Capture the cell that displays the provided text and extract its [X, Y] central coordinate. 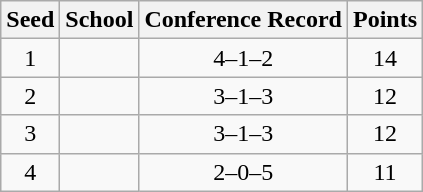
School [100, 20]
Conference Record [244, 20]
2 [30, 96]
4 [30, 172]
2–0–5 [244, 172]
4–1–2 [244, 58]
3 [30, 134]
14 [384, 58]
Seed [30, 20]
1 [30, 58]
11 [384, 172]
Points [384, 20]
